From the cell containing the given text, extract its center point as (x, y) coordinate. 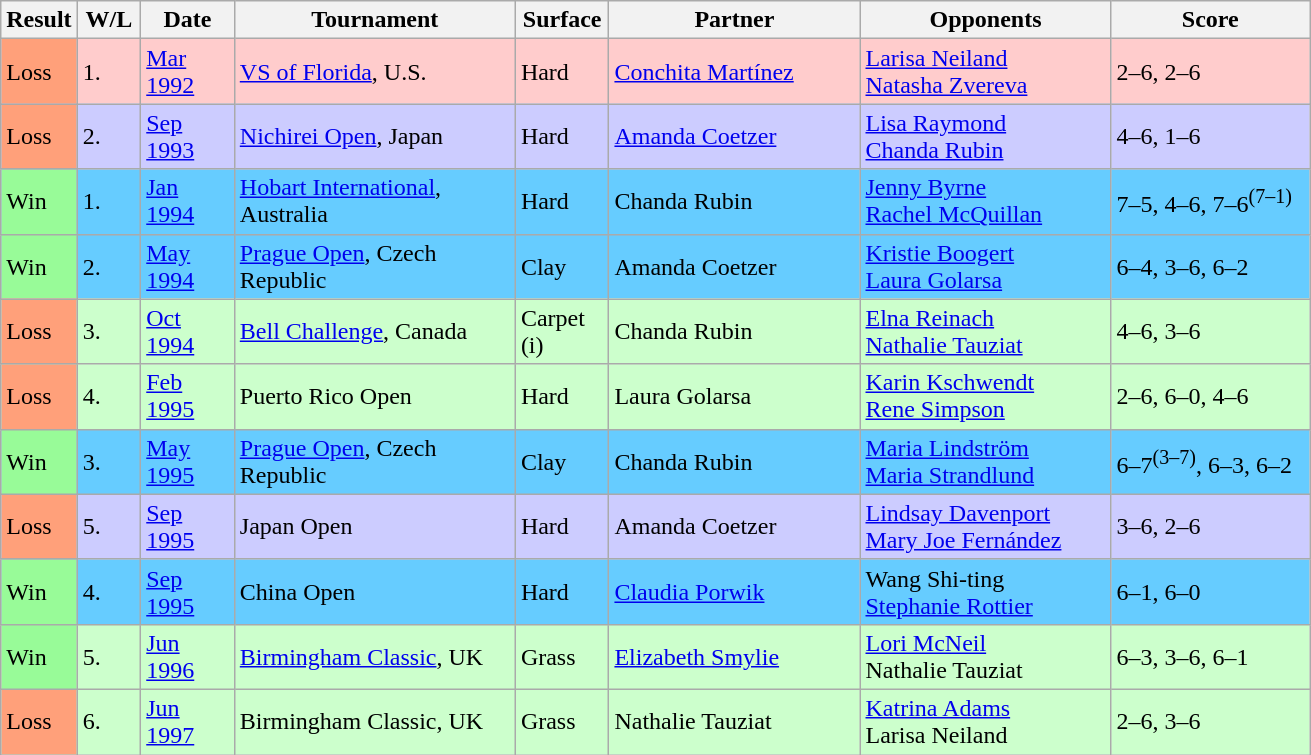
Partner (734, 20)
Score (1210, 20)
Japan Open (374, 526)
Feb 1995 (188, 396)
Sep 1993 (188, 136)
Maria Lindström Maria Strandlund (986, 462)
May 1994 (188, 266)
Elna Reinach Nathalie Tauziat (986, 332)
Bell Challenge, Canada (374, 332)
2–6, 6–0, 4–6 (1210, 396)
Claudia Porwik (734, 592)
4–6, 1–6 (1210, 136)
6–1, 6–0 (1210, 592)
Opponents (986, 20)
Lindsay Davenport Mary Joe Fernández (986, 526)
Jan 1994 (188, 202)
Hobart International, Australia (374, 202)
Katrina Adams Larisa Neiland (986, 722)
Puerto Rico Open (374, 396)
Laura Golarsa (734, 396)
May 1995 (188, 462)
Jenny Byrne Rachel McQuillan (986, 202)
Nathalie Tauziat (734, 722)
Result (39, 20)
Carpet (i) (562, 332)
Jun 1997 (188, 722)
Mar 1992 (188, 72)
7–5, 4–6, 7–6(7–1) (1210, 202)
4–6, 3–6 (1210, 332)
3–6, 2–6 (1210, 526)
Lisa Raymond Chanda Rubin (986, 136)
Karin Kschwendt Rene Simpson (986, 396)
W/L (109, 20)
Surface (562, 20)
Wang Shi-ting Stephanie Rottier (986, 592)
Date (188, 20)
Elizabeth Smylie (734, 656)
Jun 1996 (188, 656)
6–3, 3–6, 6–1 (1210, 656)
2–6, 3–6 (1210, 722)
Lori McNeil Nathalie Tauziat (986, 656)
Conchita Martínez (734, 72)
VS of Florida, U.S. (374, 72)
6–4, 3–6, 6–2 (1210, 266)
Oct 1994 (188, 332)
Nichirei Open, Japan (374, 136)
6–7(3–7), 6–3, 6–2 (1210, 462)
China Open (374, 592)
Tournament (374, 20)
Larisa Neiland Natasha Zvereva (986, 72)
2–6, 2–6 (1210, 72)
Kristie Boogert Laura Golarsa (986, 266)
6. (109, 722)
